Extract the [x, y] coordinate from the center of the cell holding the provided text.  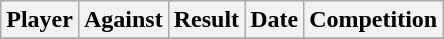
Date [274, 20]
Result [206, 20]
Against [123, 20]
Competition [374, 20]
Player [40, 20]
